For the text-containing cell, return its midpoint in [X, Y] coordinate format. 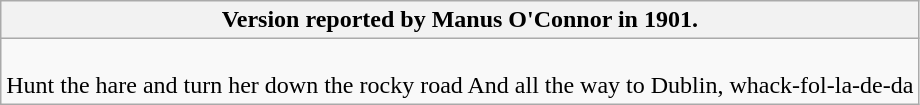
Version reported by Manus O'Connor in 1901. [460, 20]
Hunt the hare and turn her down the rocky road And all the way to Dublin, whack-fol-la-de-da [460, 72]
